For the text-containing cell, return its midpoint in (x, y) coordinate format. 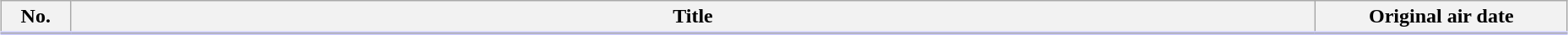
Original air date (1441, 17)
No. (35, 17)
Title (693, 17)
